Identify which cell holds the provided text, then report its [X, Y] central coordinate. 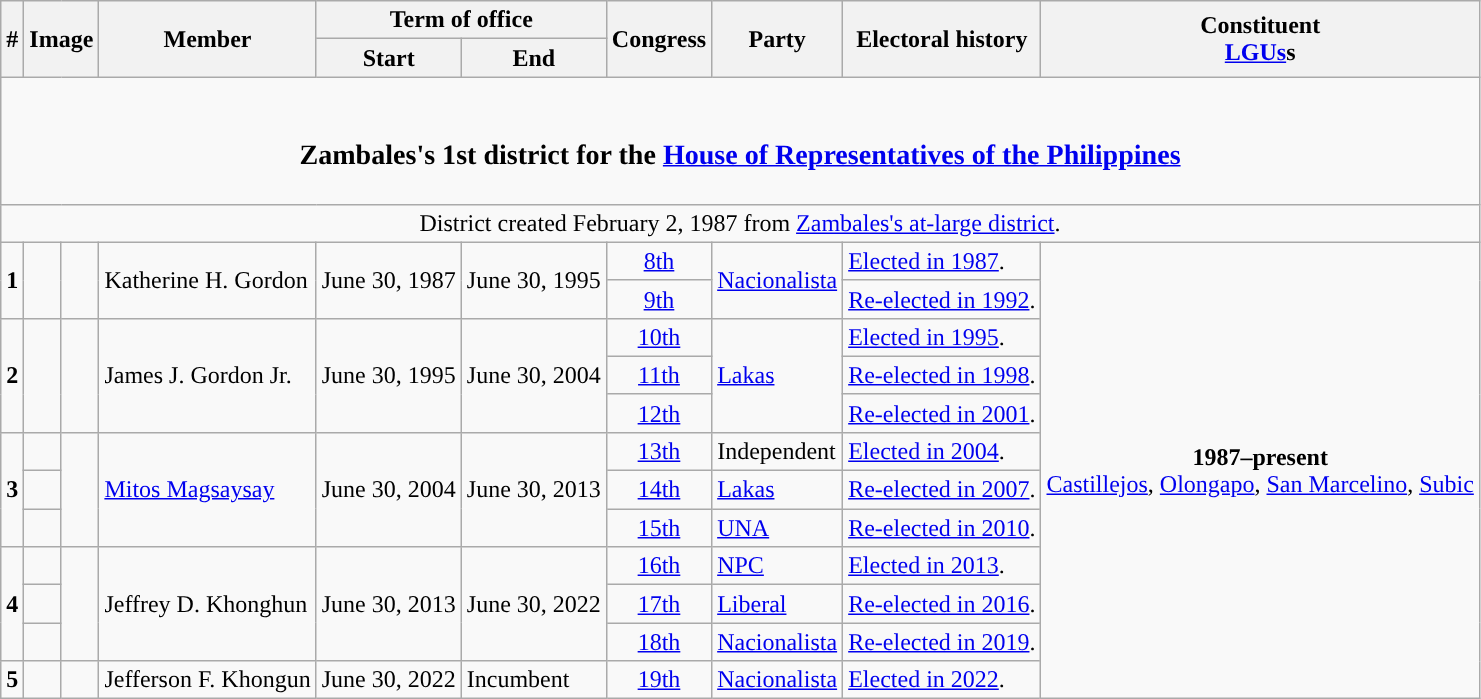
Term of office [461, 20]
Elected in 2004. [942, 451]
James J. Gordon Jr. [208, 375]
Re-elected in 1998. [942, 375]
Elected in 2013. [942, 566]
Zambales's 1st district for the House of Representatives of the Philippines [740, 140]
1 [12, 280]
15th [658, 528]
District created February 2, 1987 from Zambales's at-large district. [740, 223]
9th [658, 299]
2 [12, 375]
Liberal [778, 604]
Party [778, 39]
NPC [778, 566]
5 [12, 680]
12th [658, 413]
Re-elected in 2019. [942, 642]
Image [62, 39]
Re-elected in 2010. [942, 528]
4 [12, 604]
Elected in 2022. [942, 680]
ConstituentLGUss [1260, 39]
1987–presentCastillejos, Olongapo, San Marcelino, Subic [1260, 470]
# [12, 39]
8th [658, 261]
Elected in 1995. [942, 337]
Mitos Magsaysay [208, 489]
Congress [658, 39]
14th [658, 490]
June 30, 1987 [388, 280]
Electoral history [942, 39]
Incumbent [534, 680]
UNA [778, 528]
End [534, 58]
3 [12, 489]
Re-elected in 2007. [942, 490]
Independent [778, 451]
Jefferson F. Khongun [208, 680]
17th [658, 604]
Start [388, 58]
Re-elected in 2001. [942, 413]
Re-elected in 1992. [942, 299]
Member [208, 39]
Jeffrey D. Khonghun [208, 604]
13th [658, 451]
Elected in 1987. [942, 261]
Katherine H. Gordon [208, 280]
16th [658, 566]
18th [658, 642]
19th [658, 680]
11th [658, 375]
Re-elected in 2016. [942, 604]
10th [658, 337]
